From the cell containing the given text, extract its center point as (X, Y) coordinate. 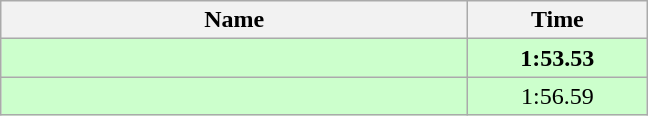
Time (558, 20)
1:56.59 (558, 96)
1:53.53 (558, 58)
Name (234, 20)
